Find where the given text appears and provide that cell's center as [x, y] coordinate. 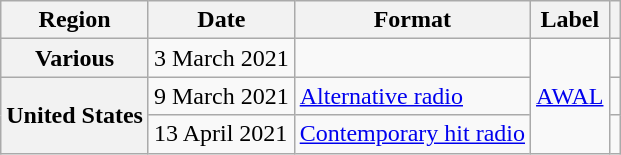
Region [75, 20]
Contemporary hit radio [412, 134]
Alternative radio [412, 96]
Label [570, 20]
3 March 2021 [221, 58]
United States [75, 115]
AWAL [570, 96]
Format [412, 20]
9 March 2021 [221, 96]
Date [221, 20]
Various [75, 58]
13 April 2021 [221, 134]
